For the text-containing cell, return its midpoint in (x, y) coordinate format. 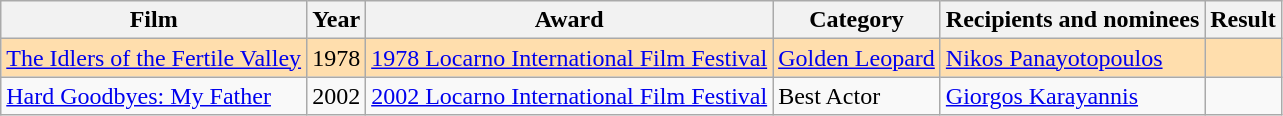
Best Actor (857, 96)
2002 Locarno International Film Festival (570, 96)
Film (154, 20)
1978 (336, 58)
Result (1243, 20)
Giorgos Karayannis (1072, 96)
Hard Goodbyes: My Father (154, 96)
The Idlers of the Fertile Valley (154, 58)
Award (570, 20)
Category (857, 20)
Nikos Panayotopoulos (1072, 58)
Recipients and nominees (1072, 20)
2002 (336, 96)
Year (336, 20)
1978 Locarno International Film Festival (570, 58)
Golden Leopard (857, 58)
